Detect which cell encompasses the target text, then output its [x, y] center coordinate. 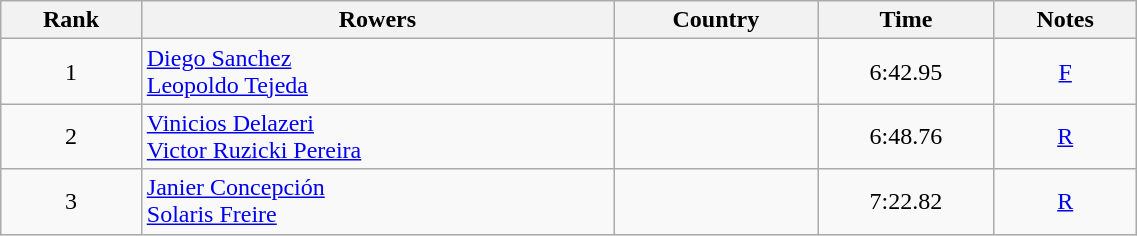
Notes [1066, 20]
6:42.95 [906, 72]
F [1066, 72]
Rowers [377, 20]
6:48.76 [906, 136]
3 [72, 202]
Rank [72, 20]
Time [906, 20]
Country [716, 20]
Janier ConcepciónSolaris Freire [377, 202]
1 [72, 72]
2 [72, 136]
7:22.82 [906, 202]
Diego SanchezLeopoldo Tejeda [377, 72]
Vinicios DelazeriVictor Ruzicki Pereira [377, 136]
